From the cell containing the given text, extract its center point as (x, y) coordinate. 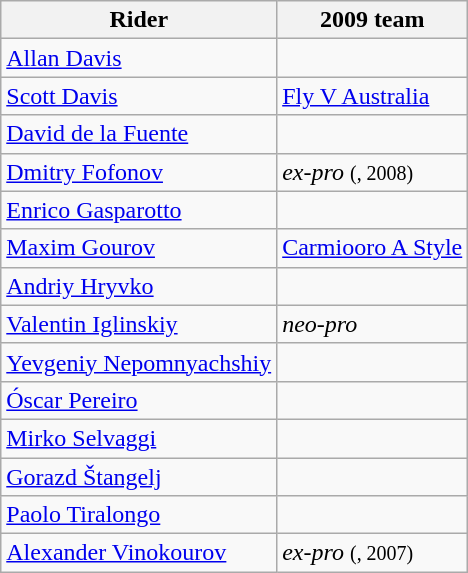
Yevgeniy Nepomnyachshiy (139, 362)
Scott Davis (139, 96)
Dmitry Fofonov (139, 172)
Valentin Iglinskiy (139, 324)
ex-pro (, 2007) (372, 553)
Enrico Gasparotto (139, 210)
Fly V Australia (372, 96)
Maxim Gourov (139, 248)
ex-pro (, 2008) (372, 172)
Carmiooro A Style (372, 248)
Paolo Tiralongo (139, 515)
Óscar Pereiro (139, 400)
2009 team (372, 20)
Mirko Selvaggi (139, 438)
Allan Davis (139, 58)
Alexander Vinokourov (139, 553)
David de la Fuente (139, 134)
Rider (139, 20)
neo-pro (372, 324)
Andriy Hryvko (139, 286)
Gorazd Štangelj (139, 477)
